Return the (X, Y) coordinate for the center point of the cell that contains the specified text.  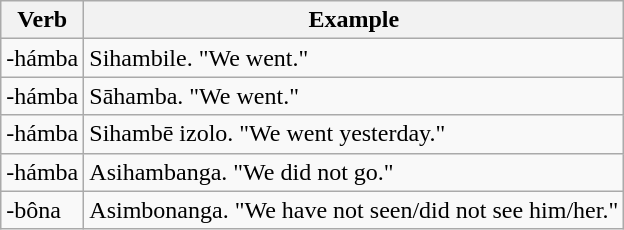
-bôna (42, 210)
Sihambē izolo. "We went yesterday." (354, 134)
Verb (42, 20)
Sihambile. "We went." (354, 58)
Asihambanga. "We did not go." (354, 172)
Sāhamba. "We went." (354, 96)
Asimbonanga. "We have not seen/did not see him/her." (354, 210)
Example (354, 20)
